Detect which cell encompasses the target text, then output its (X, Y) center coordinate. 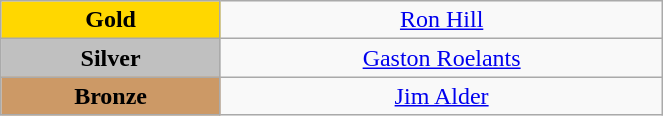
Bronze (111, 96)
Gold (111, 20)
Silver (111, 58)
Gaston Roelants (441, 58)
Ron Hill (441, 20)
Jim Alder (441, 96)
